For the text-containing cell, return its midpoint in (X, Y) coordinate format. 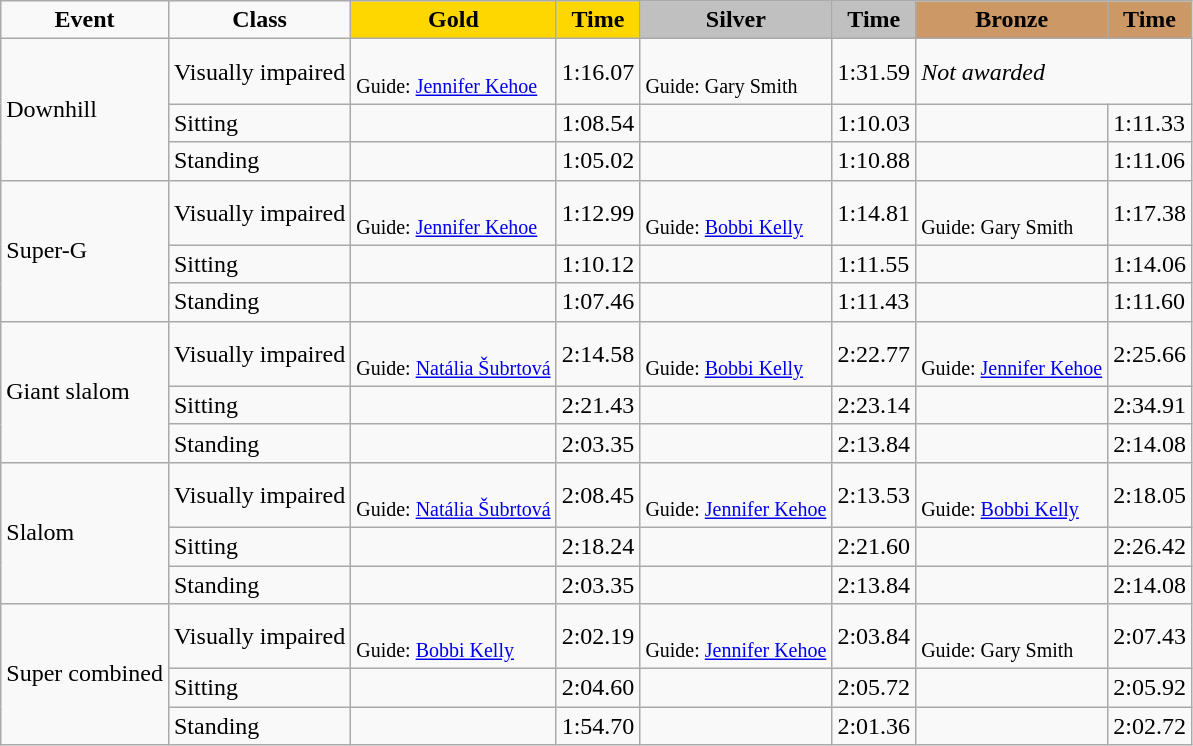
1:10.88 (874, 161)
1:11.33 (1150, 123)
2:01.36 (874, 726)
2:02.19 (598, 636)
2:26.42 (1150, 546)
2:08.45 (598, 494)
1:16.07 (598, 72)
1:11.06 (1150, 161)
2:07.43 (1150, 636)
1:12.99 (598, 212)
1:07.46 (598, 302)
2:13.53 (874, 494)
Silver (736, 20)
2:02.72 (1150, 726)
1:05.02 (598, 161)
2:18.24 (598, 546)
2:05.72 (874, 688)
Downhill (85, 110)
Slalom (85, 532)
Class (259, 20)
1:14.06 (1150, 264)
2:25.66 (1150, 354)
2:05.92 (1150, 688)
1:14.81 (874, 212)
1:54.70 (598, 726)
Super combined (85, 674)
1:11.60 (1150, 302)
2:18.05 (1150, 494)
2:21.60 (874, 546)
1:11.43 (874, 302)
2:04.60 (598, 688)
Bronze (1012, 20)
1:08.54 (598, 123)
1:17.38 (1150, 212)
Not awarded (1054, 72)
2:14.58 (598, 354)
Super-G (85, 250)
Event (85, 20)
1:31.59 (874, 72)
2:03.84 (874, 636)
2:21.43 (598, 405)
1:11.55 (874, 264)
2:34.91 (1150, 405)
Giant slalom (85, 392)
2:22.77 (874, 354)
Gold (454, 20)
1:10.12 (598, 264)
2:23.14 (874, 405)
1:10.03 (874, 123)
